Scan for the cell matching the given text and deliver its (x, y) coordinate at center. 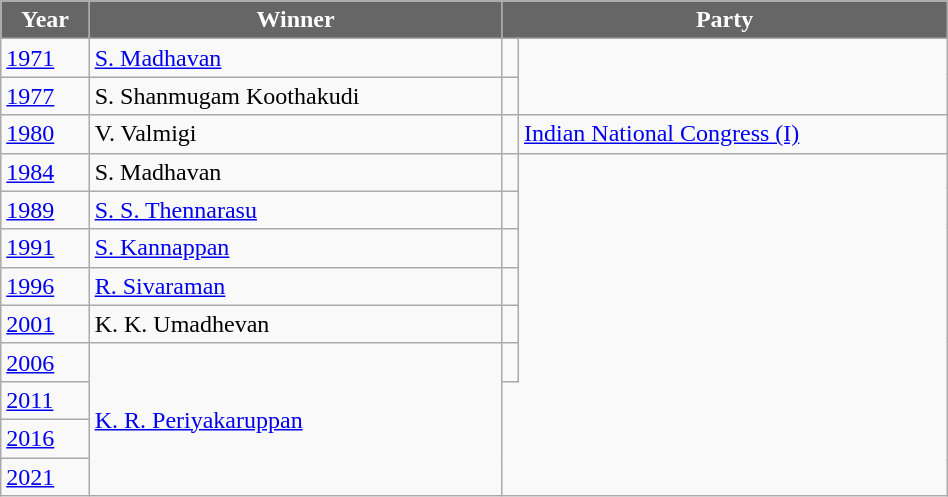
2011 (45, 400)
S. Kannappan (296, 248)
K. R. Periyakaruppan (296, 419)
1971 (45, 58)
2006 (45, 362)
Party (724, 20)
1996 (45, 286)
S. Shanmugam Koothakudi (296, 96)
2021 (45, 477)
1977 (45, 96)
1991 (45, 248)
Indian National Congress (I) (734, 134)
1989 (45, 210)
V. Valmigi (296, 134)
Year (45, 20)
1980 (45, 134)
2016 (45, 438)
S. S. Thennarasu (296, 210)
R. Sivaraman (296, 286)
1984 (45, 172)
K. K. Umadhevan (296, 324)
Winner (296, 20)
2001 (45, 324)
